Detect which cell encompasses the target text, then output its (X, Y) center coordinate. 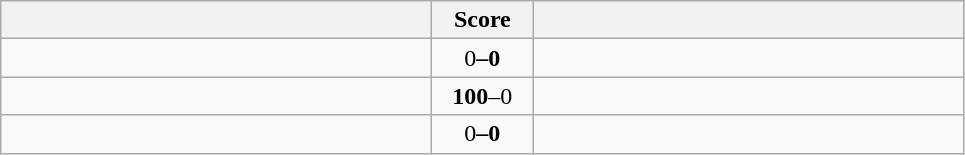
Score (482, 20)
100–0 (482, 96)
